Find where the given text appears and provide that cell's center as [x, y] coordinate. 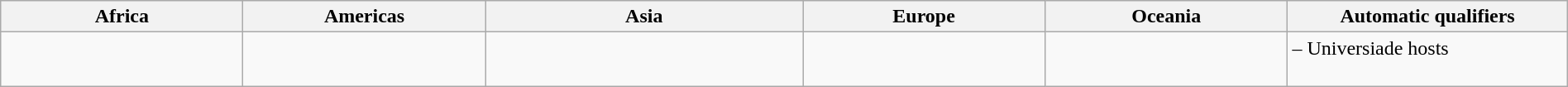
Europe [923, 17]
Americas [364, 17]
Asia [643, 17]
– Universiade hosts [1427, 60]
Automatic qualifiers [1427, 17]
Oceania [1166, 17]
Africa [122, 17]
